Find where the given text appears and provide that cell's center as (X, Y) coordinate. 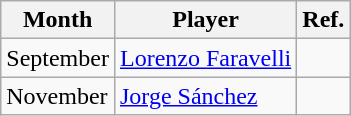
September (58, 58)
November (58, 96)
Player (205, 20)
Jorge Sánchez (205, 96)
Lorenzo Faravelli (205, 58)
Month (58, 20)
Ref. (324, 20)
